From the cell containing the given text, extract its center point as (x, y) coordinate. 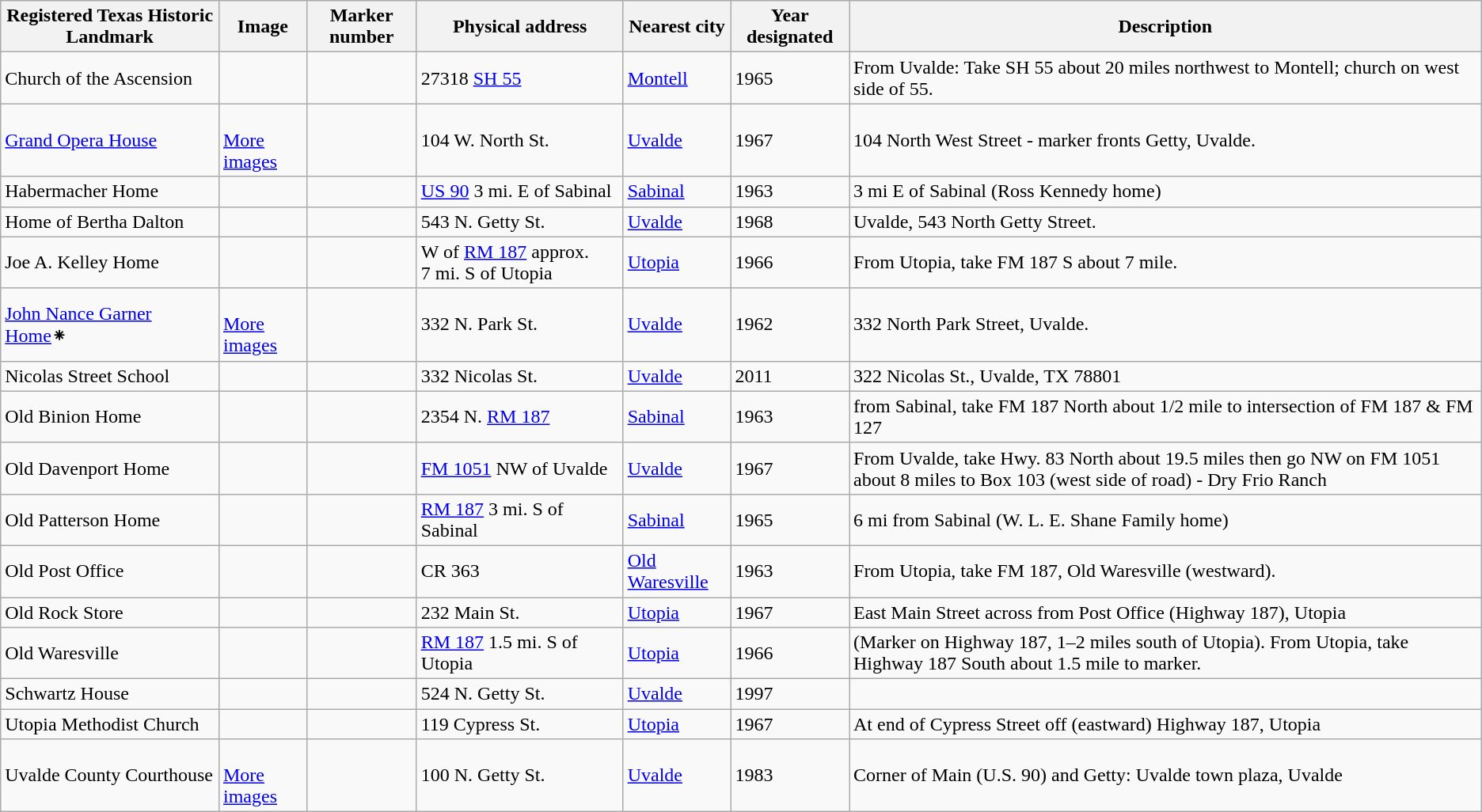
Old Rock Store (110, 612)
Uvalde, 543 North Getty Street. (1165, 222)
At end of Cypress Street off (eastward) Highway 187, Utopia (1165, 724)
332 N. Park St. (519, 324)
Marker number (361, 27)
John Nance Garner Home⁕ (110, 324)
1962 (790, 324)
W of RM 187 approx. 7 mi. S of Utopia (519, 263)
Registered Texas Historic Landmark (110, 27)
RM 187 1.5 mi. S of Utopia (519, 654)
100 N. Getty St. (519, 776)
Joe A. Kelley Home (110, 263)
Church of the Ascension (110, 78)
2011 (790, 376)
Old Post Office (110, 571)
232 Main St. (519, 612)
543 N. Getty St. (519, 222)
FM 1051 NW of Uvalde (519, 469)
2354 N. RM 187 (519, 416)
From Uvalde, take Hwy. 83 North about 19.5 miles then go NW on FM 1051 about 8 miles to Box 103 (west side of road) - Dry Frio Ranch (1165, 469)
1997 (790, 694)
322 Nicolas St., Uvalde, TX 78801 (1165, 376)
Year designated (790, 27)
Grand Opera House (110, 140)
Schwartz House (110, 694)
332 North Park Street, Uvalde. (1165, 324)
104 North West Street - marker fronts Getty, Uvalde. (1165, 140)
Image (263, 27)
Description (1165, 27)
104 W. North St. (519, 140)
119 Cypress St. (519, 724)
Nicolas Street School (110, 376)
1983 (790, 776)
524 N. Getty St. (519, 694)
3 mi E of Sabinal (Ross Kennedy home) (1165, 192)
Utopia Methodist Church (110, 724)
Corner of Main (U.S. 90) and Getty: Uvalde town plaza, Uvalde (1165, 776)
27318 SH 55 (519, 78)
332 Nicolas St. (519, 376)
East Main Street across from Post Office (Highway 187), Utopia (1165, 612)
US 90 3 mi. E of Sabinal (519, 192)
Habermacher Home (110, 192)
Old Davenport Home (110, 469)
From Utopia, take FM 187 S about 7 mile. (1165, 263)
from Sabinal, take FM 187 North about 1/2 mile to intersection of FM 187 & FM 127 (1165, 416)
Home of Bertha Dalton (110, 222)
From Uvalde: Take SH 55 about 20 miles northwest to Montell; church on west side of 55. (1165, 78)
Montell (677, 78)
6 mi from Sabinal (W. L. E. Shane Family home) (1165, 519)
CR 363 (519, 571)
Old Binion Home (110, 416)
From Utopia, take FM 187, Old Waresville (westward). (1165, 571)
1968 (790, 222)
Nearest city (677, 27)
(Marker on Highway 187, 1–2 miles south of Utopia). From Utopia, take Highway 187 South about 1.5 mile to marker. (1165, 654)
RM 187 3 mi. S of Sabinal (519, 519)
Uvalde County Courthouse (110, 776)
Physical address (519, 27)
Old Patterson Home (110, 519)
